Extract the (X, Y) coordinate from the center of the cell holding the provided text.  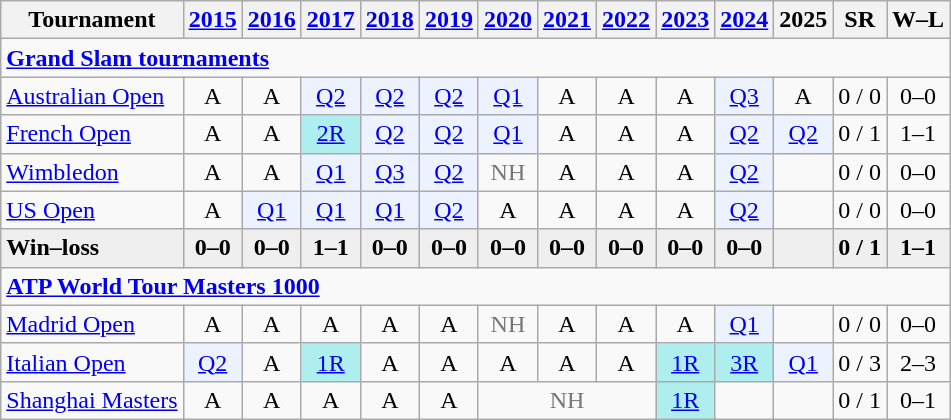
2021 (566, 20)
2015 (212, 20)
2R (330, 134)
3R (744, 362)
2025 (804, 20)
W–L (918, 20)
2023 (686, 20)
2022 (626, 20)
SR (860, 20)
Grand Slam tournaments (476, 58)
2019 (448, 20)
Australian Open (92, 96)
Shanghai Masters (92, 400)
0 / 3 (860, 362)
Tournament (92, 20)
Madrid Open (92, 324)
Win–loss (92, 248)
Wimbledon (92, 172)
0–1 (918, 400)
2017 (330, 20)
2–3 (918, 362)
French Open (92, 134)
Italian Open (92, 362)
US Open (92, 210)
ATP World Tour Masters 1000 (476, 286)
2016 (272, 20)
2020 (508, 20)
2018 (390, 20)
2024 (744, 20)
